Capture the cell that displays the provided text and extract its (X, Y) central coordinate. 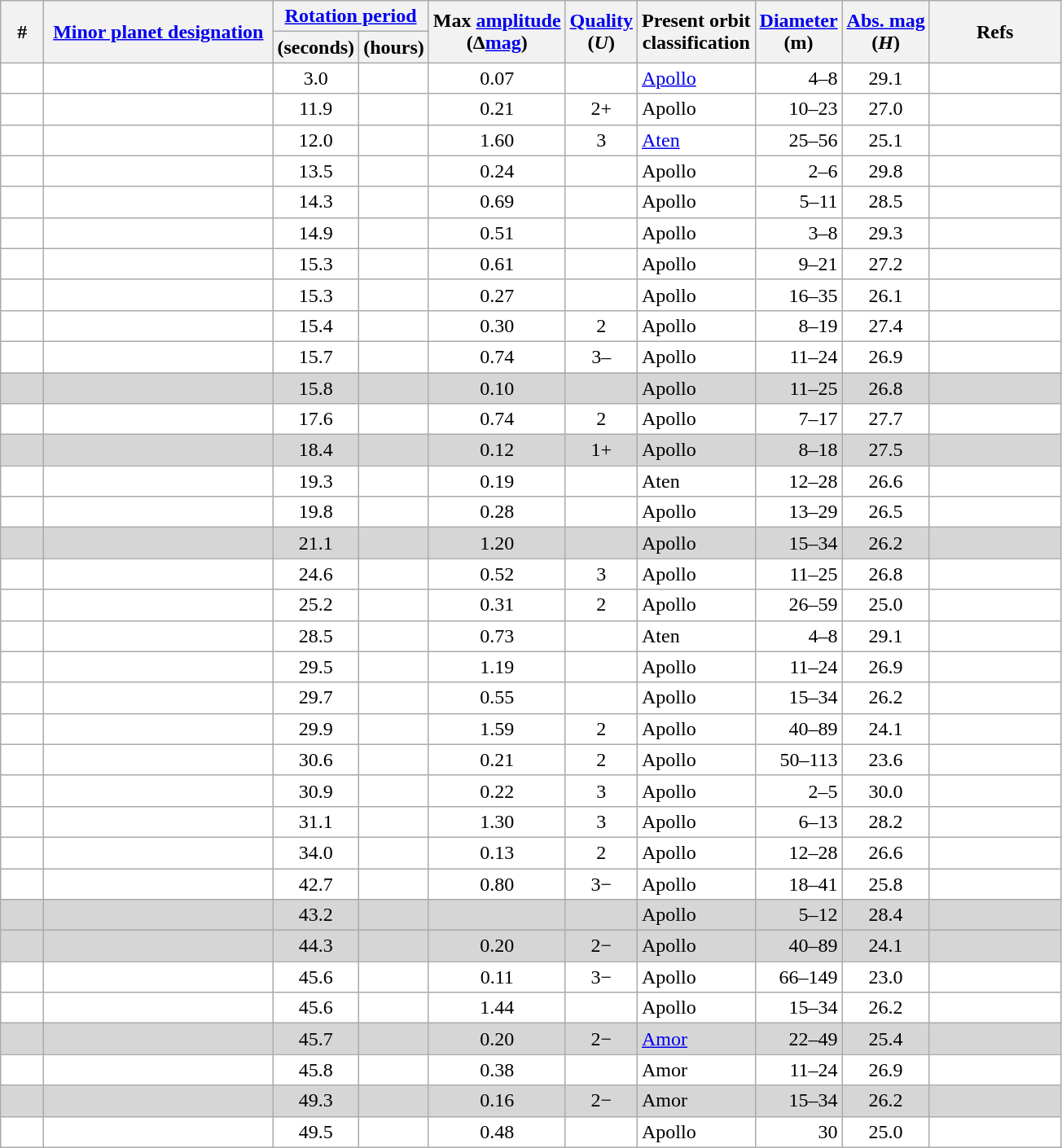
27.5 (886, 450)
27.4 (886, 326)
1.20 (497, 543)
42.7 (316, 883)
17.6 (316, 419)
29.3 (886, 233)
0.11 (497, 977)
(hours) (394, 47)
2–6 (798, 171)
Abs. mag(H) (886, 32)
0.31 (497, 605)
Present orbitclassification (696, 32)
28.4 (886, 915)
23.0 (886, 977)
2+ (601, 109)
1.60 (497, 140)
29.9 (316, 729)
30 (798, 1132)
1.19 (497, 667)
66–149 (798, 977)
0.30 (497, 326)
Minor planet designation (158, 32)
Diameter(m) (798, 32)
9–21 (798, 264)
1.59 (497, 729)
6–13 (798, 822)
43.2 (316, 915)
27.7 (886, 419)
0.52 (497, 574)
25.2 (316, 605)
19.3 (316, 481)
1.30 (497, 822)
44.3 (316, 946)
28.2 (886, 822)
25.8 (886, 883)
30.6 (316, 760)
19.8 (316, 512)
29.5 (316, 667)
0.13 (497, 852)
10–23 (798, 109)
Refs (995, 32)
49.5 (316, 1132)
(seconds) (316, 47)
0.24 (497, 171)
Quality(U) (601, 32)
27.0 (886, 109)
3–8 (798, 233)
18.4 (316, 450)
0.61 (497, 264)
0.55 (497, 698)
13.5 (316, 171)
13–29 (798, 512)
23.6 (886, 760)
16–35 (798, 295)
0.73 (497, 636)
0.38 (497, 1070)
14.3 (316, 202)
0.19 (497, 481)
Rotation period (350, 16)
30.9 (316, 791)
0.80 (497, 883)
0.28 (497, 512)
8–19 (798, 326)
11.9 (316, 109)
30.0 (886, 791)
49.3 (316, 1101)
0.22 (497, 791)
0.10 (497, 388)
8–18 (798, 450)
0.27 (497, 295)
0.07 (497, 78)
# (23, 32)
15.8 (316, 388)
26–59 (798, 605)
18–41 (798, 883)
3– (601, 357)
45.7 (316, 1039)
1+ (601, 450)
2–5 (798, 791)
27.2 (886, 264)
26.1 (886, 295)
25–56 (798, 140)
3.0 (316, 78)
26.5 (886, 512)
Max amplitude(Δmag) (497, 32)
21.1 (316, 543)
34.0 (316, 852)
0.48 (497, 1132)
50–113 (798, 760)
29.8 (886, 171)
5–11 (798, 202)
0.12 (497, 450)
25.1 (886, 140)
14.9 (316, 233)
5–12 (798, 915)
22–49 (798, 1039)
25.4 (886, 1039)
15.4 (316, 326)
1.44 (497, 1008)
0.16 (497, 1101)
0.69 (497, 202)
12.0 (316, 140)
31.1 (316, 822)
29.7 (316, 698)
24.6 (316, 574)
15.7 (316, 357)
0.51 (497, 233)
7–17 (798, 419)
45.8 (316, 1070)
